Find where the given text appears and provide that cell's center as (X, Y) coordinate. 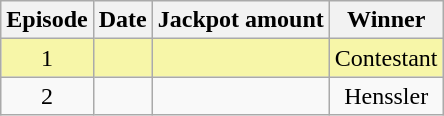
Date (122, 20)
Jackpot amount (240, 20)
Episode (47, 20)
2 (47, 96)
1 (47, 58)
Winner (386, 20)
Henssler (386, 96)
Contestant (386, 58)
